For the text-containing cell, return its midpoint in [X, Y] coordinate format. 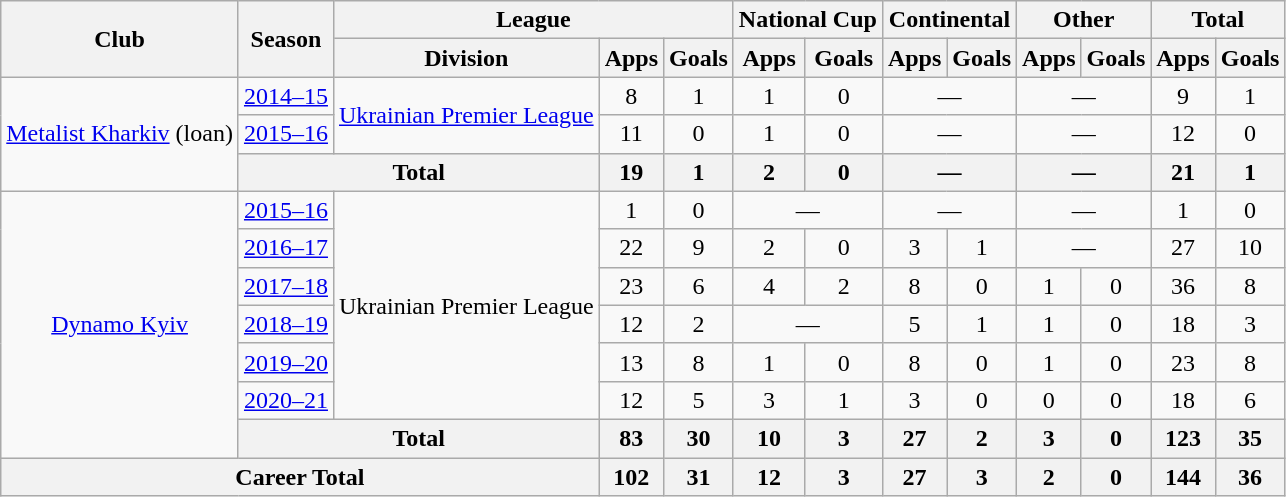
123 [1183, 438]
31 [699, 477]
102 [631, 477]
Dynamo Kyiv [120, 324]
2019–20 [286, 362]
2018–19 [286, 324]
2014–15 [286, 96]
Continental [949, 20]
83 [631, 438]
35 [1250, 438]
2020–21 [286, 400]
Metalist Kharkiv (loan) [120, 134]
National Cup [808, 20]
Season [286, 39]
Club [120, 39]
2017–18 [286, 286]
2016–17 [286, 248]
Other [1084, 20]
League [533, 20]
22 [631, 248]
21 [1183, 172]
11 [631, 134]
30 [699, 438]
Career Total [300, 477]
144 [1183, 477]
Division [466, 58]
19 [631, 172]
13 [631, 362]
4 [769, 286]
